Return the [x, y] coordinate for the center point of the cell that contains the specified text.  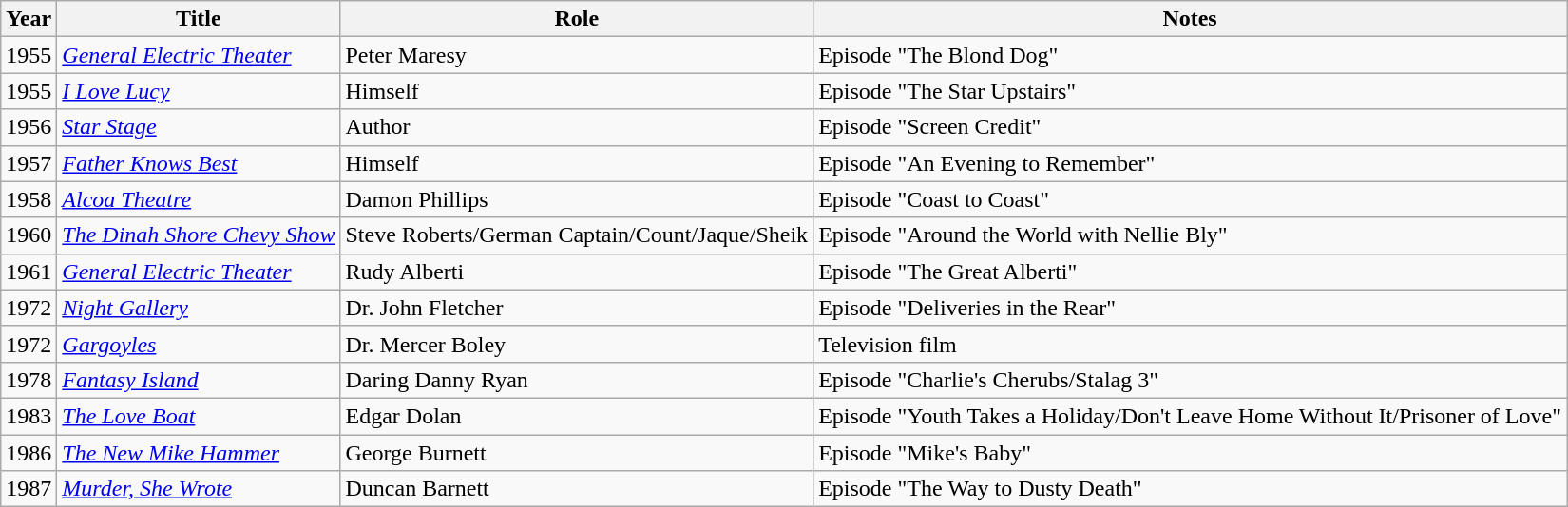
Rudy Alberti [577, 272]
Episode "The Star Upstairs" [1190, 91]
Episode "The Great Alberti" [1190, 272]
Daring Danny Ryan [577, 380]
Fantasy Island [199, 380]
Episode "Mike's Baby" [1190, 453]
1986 [29, 453]
Episode "Youth Takes a Holiday/Don't Leave Home Without It/Prisoner of Love" [1190, 416]
Alcoa Theatre [199, 199]
Role [577, 19]
Edgar Dolan [577, 416]
Episode "Deliveries in the Rear" [1190, 308]
1978 [29, 380]
Episode "Charlie's Cherubs/Stalag 3" [1190, 380]
Year [29, 19]
Night Gallery [199, 308]
1956 [29, 127]
Episode "The Way to Dusty Death" [1190, 489]
Murder, She Wrote [199, 489]
Father Knows Best [199, 163]
I Love Lucy [199, 91]
Episode "The Blond Dog" [1190, 55]
Episode "An Evening to Remember" [1190, 163]
Episode "Coast to Coast" [1190, 199]
1983 [29, 416]
Episode "Screen Credit" [1190, 127]
Television film [1190, 344]
Star Stage [199, 127]
The Dinah Shore Chevy Show [199, 235]
1987 [29, 489]
Title [199, 19]
Steve Roberts/German Captain/Count/Jaque/Sheik [577, 235]
Author [577, 127]
Notes [1190, 19]
The New Mike Hammer [199, 453]
1961 [29, 272]
Gargoyles [199, 344]
1960 [29, 235]
1957 [29, 163]
Duncan Barnett [577, 489]
Dr. Mercer Boley [577, 344]
Dr. John Fletcher [577, 308]
George Burnett [577, 453]
Damon Phillips [577, 199]
1958 [29, 199]
Episode "Around the World with Nellie Bly" [1190, 235]
The Love Boat [199, 416]
Peter Maresy [577, 55]
